Find where the given text appears and provide that cell's center as [x, y] coordinate. 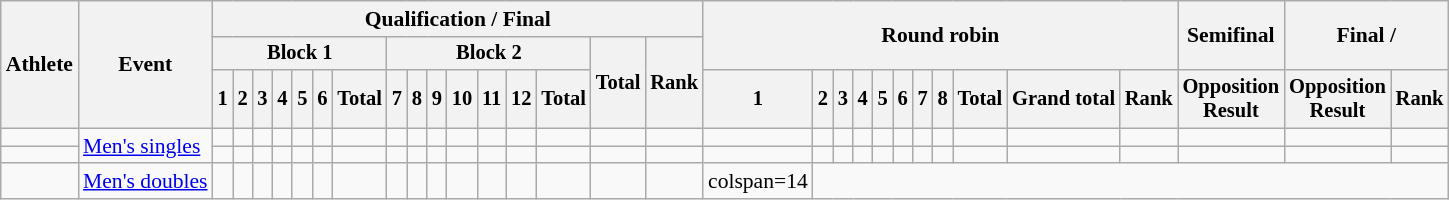
Final / [1366, 36]
colspan=14 [758, 182]
Semifinal [1232, 36]
Round robin [940, 36]
11 [492, 99]
Men's doubles [146, 182]
10 [462, 99]
Athlete [40, 64]
9 [437, 99]
Men's singles [146, 146]
12 [521, 99]
Event [146, 64]
Block 1 [300, 54]
Block 2 [489, 54]
Qualification / Final [458, 19]
Grand total [1064, 99]
